Pinpoint the cell where the given text exists, returning its [x, y] midpoint coordinate. 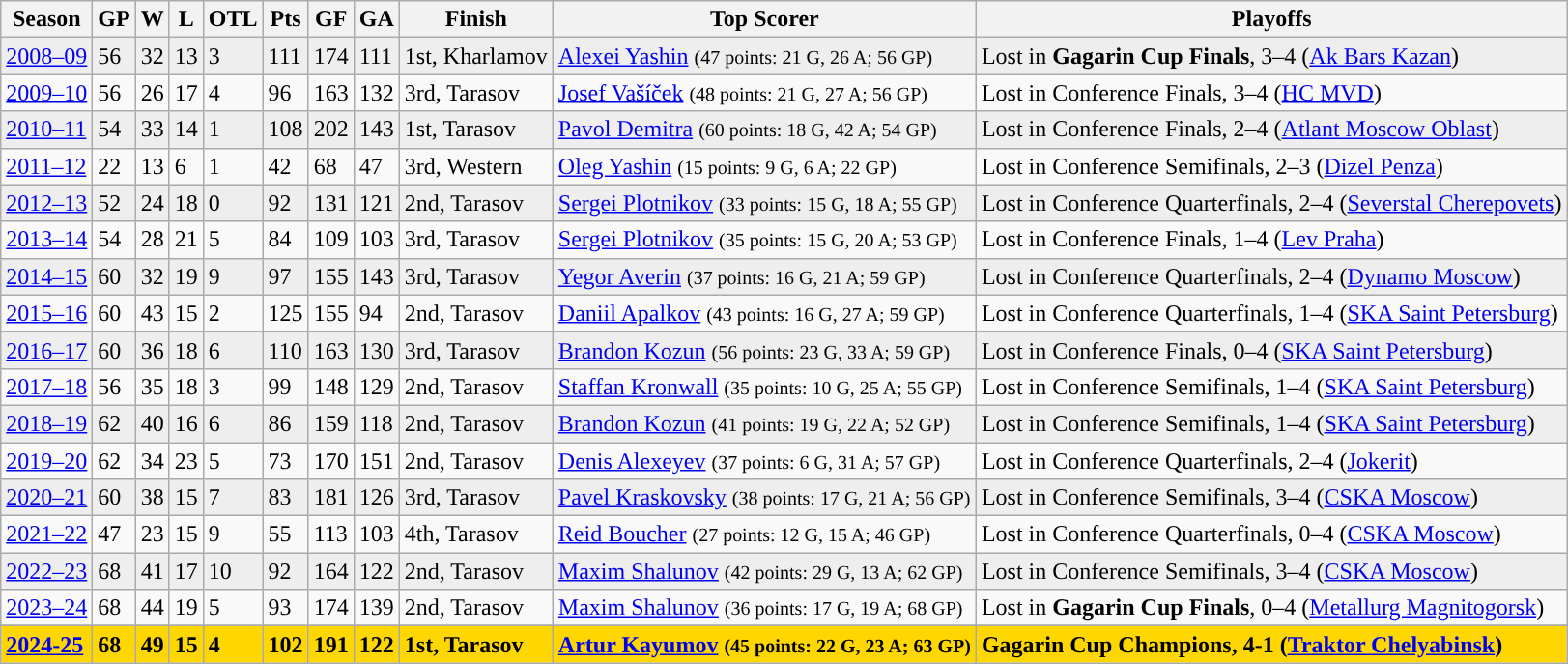
Season [46, 19]
Maxim Shalunov (36 points: 17 G, 19 A; 68 GP) [764, 608]
Playoffs [1271, 19]
14 [185, 130]
52 [114, 203]
139 [377, 608]
84 [286, 240]
Sergei Plotnikov (33 points: 15 G, 18 A; 55 GP) [764, 203]
2024-25 [46, 645]
Maxim Shalunov (42 points: 29 G, 13 A; 62 GP) [764, 571]
2 [233, 313]
93 [286, 608]
2009–10 [46, 93]
16 [185, 423]
10 [233, 571]
3rd, Western [475, 166]
Daniil Apalkov (43 points: 16 G, 27 A; 59 GP) [764, 313]
131 [330, 203]
44 [153, 608]
Lost in Conference Finals, 2–4 (Atlant Moscow Oblast) [1271, 130]
108 [286, 130]
35 [153, 387]
97 [286, 276]
118 [377, 423]
43 [153, 313]
Josef Vašíček (48 points: 21 G, 27 A; 56 GP) [764, 93]
109 [330, 240]
94 [377, 313]
55 [286, 534]
151 [377, 461]
2013–14 [46, 240]
7 [233, 498]
2017–18 [46, 387]
34 [153, 461]
41 [153, 571]
83 [286, 498]
Oleg Yashin (15 points: 9 G, 6 A; 22 GP) [764, 166]
2014–15 [46, 276]
Lost in Gagarin Cup Finals, 0–4 (Metallurg Magnitogorsk) [1271, 608]
L [185, 19]
86 [286, 423]
2019–20 [46, 461]
W [153, 19]
Reid Boucher (27 points: 12 G, 15 A; 46 GP) [764, 534]
Lost in Gagarin Cup Finals, 3–4 (Ak Bars Kazan) [1271, 56]
42 [286, 166]
2011–12 [46, 166]
Lost in Conference Finals, 1–4 (Lev Praha) [1271, 240]
26 [153, 93]
2021–22 [46, 534]
Lost in Conference Quarterfinals, 0–4 (CSKA Moscow) [1271, 534]
2020–21 [46, 498]
1st, Kharlamov [475, 56]
2023–24 [46, 608]
2016–17 [46, 350]
164 [330, 571]
Brandon Kozun (41 points: 19 G, 22 A; 52 GP) [764, 423]
24 [153, 203]
121 [377, 203]
2018–19 [46, 423]
49 [153, 645]
129 [377, 387]
40 [153, 423]
38 [153, 498]
Lost in Conference Finals, 3–4 (HC MVD) [1271, 93]
2008–09 [46, 56]
113 [330, 534]
OTL [233, 19]
Yegor Averin (37 points: 16 G, 21 A; 59 GP) [764, 276]
Artur Kayumov (45 points: 22 G, 23 A; 63 GP) [764, 645]
73 [286, 461]
Pavol Demitra (60 points: 18 G, 42 A; 54 GP) [764, 130]
GF [330, 19]
Brandon Kozun (56 points: 23 G, 33 A; 59 GP) [764, 350]
170 [330, 461]
28 [153, 240]
Lost in Conference Semifinals, 2–3 (Dizel Penza) [1271, 166]
130 [377, 350]
Finish [475, 19]
191 [330, 645]
22 [114, 166]
Gagarin Cup Champions, 4-1 (Traktor Chelyabinsk) [1271, 645]
36 [153, 350]
4th, Tarasov [475, 534]
125 [286, 313]
159 [330, 423]
Alexei Yashin (47 points: 21 G, 26 A; 56 GP) [764, 56]
2022–23 [46, 571]
2015–16 [46, 313]
202 [330, 130]
132 [377, 93]
110 [286, 350]
Pts [286, 19]
0 [233, 203]
Top Scorer [764, 19]
Staffan Kronwall (35 points: 10 G, 25 A; 55 GP) [764, 387]
Lost in Conference Quarterfinals, 2–4 (Dynamo Moscow) [1271, 276]
GA [377, 19]
99 [286, 387]
Lost in Conference Quarterfinals, 1–4 (SKA Saint Petersburg) [1271, 313]
181 [330, 498]
Lost in Conference Quarterfinals, 2–4 (Severstal Cherepovets) [1271, 203]
126 [377, 498]
GP [114, 19]
2012–13 [46, 203]
33 [153, 130]
96 [286, 93]
Lost in Conference Finals, 0–4 (SKA Saint Petersburg) [1271, 350]
Lost in Conference Quarterfinals, 2–4 (Jokerit) [1271, 461]
Sergei Plotnikov (35 points: 15 G, 20 A; 53 GP) [764, 240]
148 [330, 387]
2010–11 [46, 130]
21 [185, 240]
102 [286, 645]
Denis Alexeyev (37 points: 6 G, 31 A; 57 GP) [764, 461]
Pavel Kraskovsky (38 points: 17 G, 21 A; 56 GP) [764, 498]
